For the text-containing cell, return its midpoint in [X, Y] coordinate format. 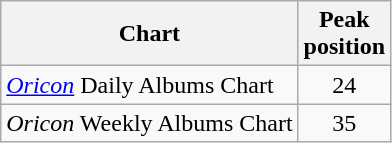
Chart [150, 34]
Oricon Daily Albums Chart [150, 85]
Peakposition [344, 34]
35 [344, 123]
24 [344, 85]
Oricon Weekly Albums Chart [150, 123]
